Pinpoint the cell where the given text exists, returning its [x, y] midpoint coordinate. 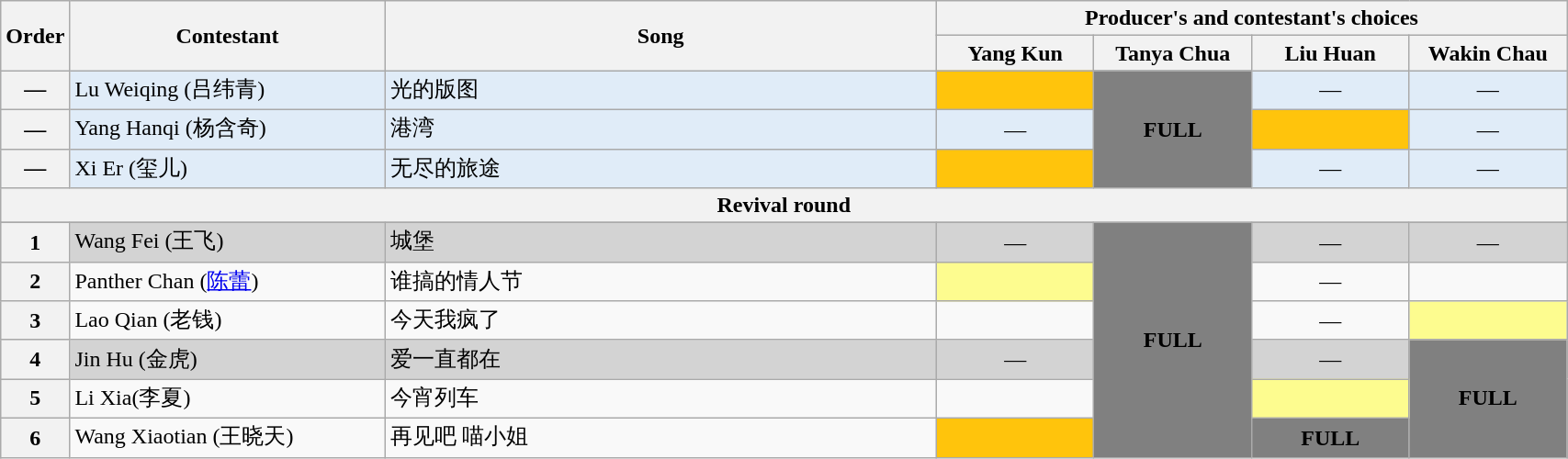
Tanya Chua [1173, 53]
1 [35, 242]
Li Xia(李夏) [228, 398]
Lao Qian (老钱) [228, 321]
Contestant [228, 36]
爱一直都在 [660, 360]
无尽的旅途 [660, 169]
港湾 [660, 129]
Wakin Chau [1488, 53]
Liu Huan [1330, 53]
Yang Hanqi (杨含奇) [228, 129]
再见吧 喵小姐 [660, 437]
城堡 [660, 242]
Jin Hu (金虎) [228, 360]
Wang Xiaotian (王晓天) [228, 437]
Order [35, 36]
光的版图 [660, 90]
Song [660, 36]
2 [35, 281]
Wang Fei (王飞) [228, 242]
Panther Chan (陈蕾) [228, 281]
3 [35, 321]
Revival round [784, 206]
Producer's and contestant's choices [1251, 18]
Lu Weiqing (吕纬青) [228, 90]
Xi Er (玺儿) [228, 169]
今天我疯了 [660, 321]
4 [35, 360]
5 [35, 398]
今宵列车 [660, 398]
Yang Kun [1015, 53]
6 [35, 437]
谁搞的情人节 [660, 281]
